Return (X, Y) of the center of cell containing provided text 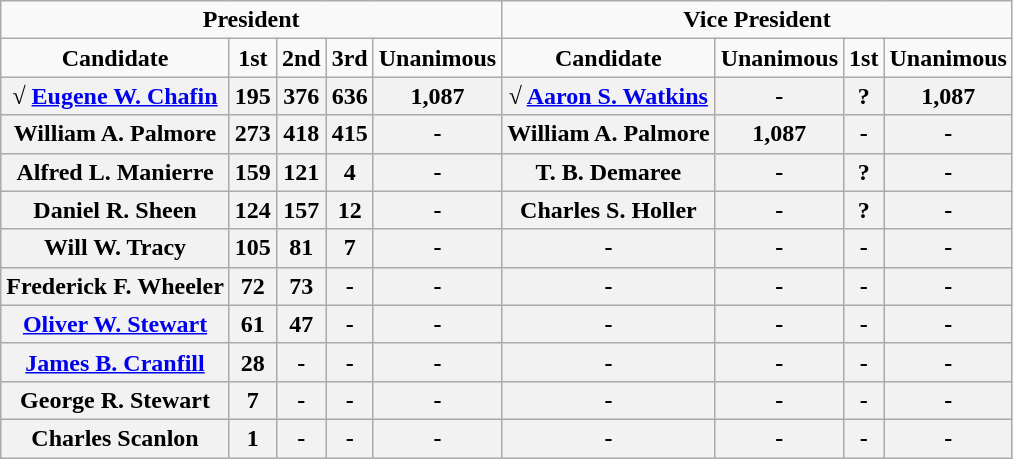
3rd (350, 58)
636 (350, 96)
159 (252, 172)
105 (252, 248)
415 (350, 134)
George R. Stewart (116, 400)
12 (350, 210)
Frederick F. Wheeler (116, 286)
Charles Scanlon (116, 438)
Will W. Tracy (116, 248)
157 (301, 210)
Alfred L. Manierre (116, 172)
James B. Cranfill (116, 362)
376 (301, 96)
61 (252, 324)
81 (301, 248)
1 (252, 438)
Daniel R. Sheen (116, 210)
73 (301, 286)
√ Eugene W. Chafin (116, 96)
124 (252, 210)
418 (301, 134)
195 (252, 96)
72 (252, 286)
4 (350, 172)
121 (301, 172)
√ Aaron S. Watkins (608, 96)
President (252, 20)
28 (252, 362)
Oliver W. Stewart (116, 324)
Charles S. Holler (608, 210)
Vice President (758, 20)
2nd (301, 58)
47 (301, 324)
273 (252, 134)
T. B. Demaree (608, 172)
